Determine the (X, Y) coordinate at the center of the cell enclosing the given text.  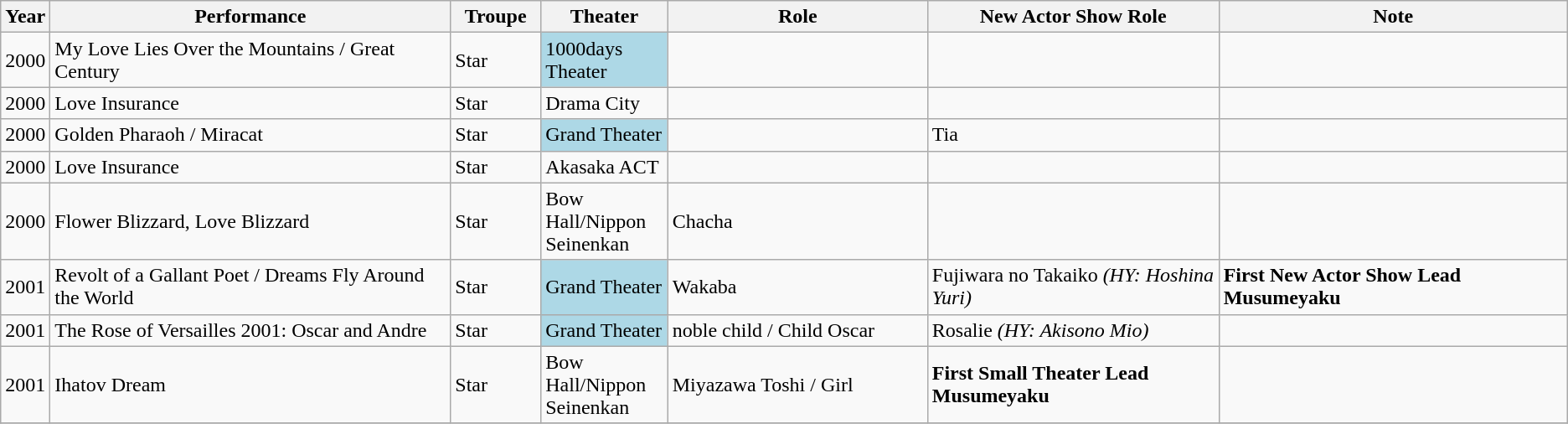
First Small Theater Lead Musumeyaku (1073, 385)
noble child / Child Oscar (797, 330)
Year (25, 17)
Akasaka ACT (605, 167)
Chacha (797, 221)
My Love Lies Over the Mountains / Great Century (250, 60)
Troupe (496, 17)
Performance (250, 17)
Fujiwara no Takaiko (HY: Hoshina Yuri) (1073, 287)
Miyazawa Toshi / Girl (797, 385)
New Actor Show Role (1073, 17)
Drama City (605, 103)
Wakaba (797, 287)
Rosalie (HY: Akisono Mio) (1073, 330)
Role (797, 17)
Revolt of a Gallant Poet / Dreams Fly Around the World (250, 287)
Ihatov Dream (250, 385)
Flower Blizzard, Love Blizzard (250, 221)
Golden Pharaoh / Miracat (250, 135)
Tia (1073, 135)
Note (1393, 17)
First New Actor Show Lead Musumeyaku (1393, 287)
1000days Theater (605, 60)
Theater (605, 17)
The Rose of Versailles 2001: Oscar and Andre (250, 330)
